Determine the [X, Y] coordinate at the center of the cell enclosing the given text.  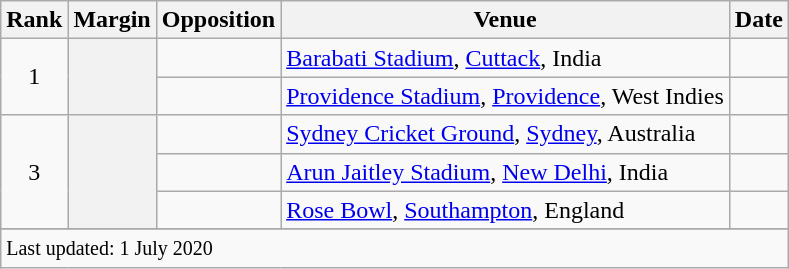
Margin [112, 20]
3 [34, 172]
Sydney Cricket Ground, Sydney, Australia [506, 134]
Venue [506, 20]
Rank [34, 20]
Rose Bowl, Southampton, England [506, 210]
Date [758, 20]
Arun Jaitley Stadium, New Delhi, India [506, 172]
1 [34, 77]
Last updated: 1 July 2020 [395, 248]
Barabati Stadium, Cuttack, India [506, 58]
Opposition [218, 20]
Providence Stadium, Providence, West Indies [506, 96]
